Determine the [x, y] coordinate at the center of the cell enclosing the given text.  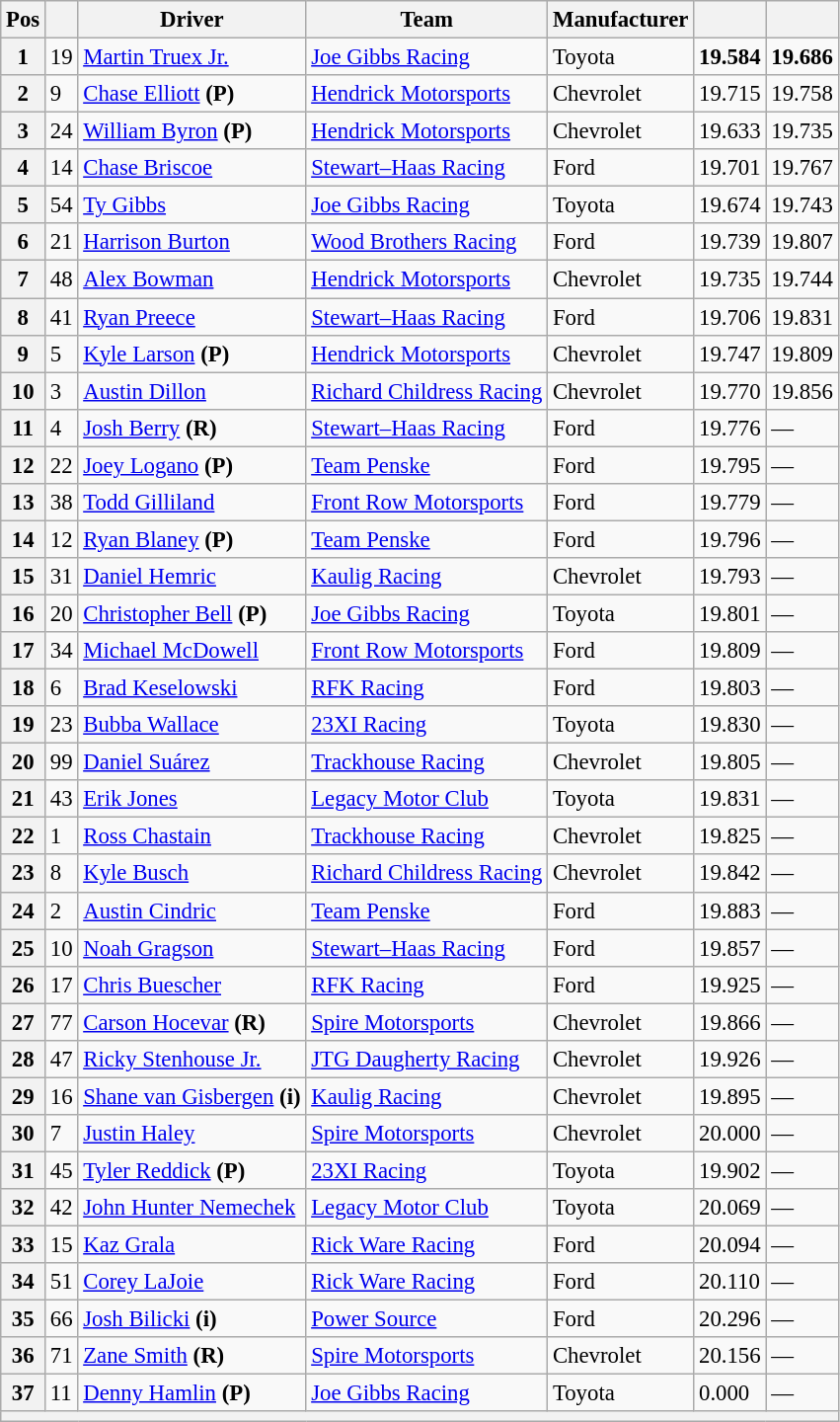
20.000 [730, 1134]
48 [61, 279]
19.825 [730, 836]
26 [24, 985]
19.796 [730, 539]
38 [61, 503]
19.747 [730, 354]
Justin Haley [191, 1134]
Noah Gragson [191, 948]
Martin Truex Jr. [191, 57]
36 [24, 1356]
19.883 [730, 910]
47 [61, 1060]
20.069 [730, 1208]
Daniel Hemric [191, 577]
19.584 [730, 57]
20.094 [730, 1245]
37 [24, 1393]
25 [24, 948]
Driver [191, 20]
19.686 [802, 57]
Kaz Grala [191, 1245]
Pos [24, 20]
43 [61, 799]
19.779 [730, 503]
19.739 [730, 242]
Tyler Reddick (P) [191, 1170]
19.706 [730, 317]
19.674 [730, 205]
Erik Jones [191, 799]
18 [24, 688]
19.776 [730, 428]
Kyle Busch [191, 874]
Daniel Suárez [191, 762]
45 [61, 1170]
19.795 [730, 465]
77 [61, 1022]
19.902 [730, 1170]
19.807 [802, 242]
32 [24, 1208]
Todd Gilliland [191, 503]
Wood Brothers Racing [426, 242]
Harrison Burton [191, 242]
19.856 [802, 391]
13 [24, 503]
51 [61, 1282]
19.805 [730, 762]
Kyle Larson (P) [191, 354]
41 [61, 317]
42 [61, 1208]
66 [61, 1319]
Manufacturer [621, 20]
27 [24, 1022]
Power Source [426, 1319]
19.743 [802, 205]
20.296 [730, 1319]
Michael McDowell [191, 651]
Brad Keselowski [191, 688]
Chase Elliott (P) [191, 94]
19.715 [730, 94]
71 [61, 1356]
19.801 [730, 613]
Austin Cindric [191, 910]
19.842 [730, 874]
19.767 [802, 168]
19.744 [802, 279]
Team [426, 20]
54 [61, 205]
Ross Chastain [191, 836]
19.758 [802, 94]
29 [24, 1096]
Joey Logano (P) [191, 465]
Alex Bowman [191, 279]
19.770 [730, 391]
Carson Hocevar (R) [191, 1022]
Josh Bilicki (i) [191, 1319]
35 [24, 1319]
19.925 [730, 985]
Corey LaJoie [191, 1282]
Christopher Bell (P) [191, 613]
Denny Hamlin (P) [191, 1393]
Ricky Stenhouse Jr. [191, 1060]
19.701 [730, 168]
19.803 [730, 688]
0.000 [730, 1393]
19.793 [730, 577]
19.857 [730, 948]
Josh Berry (R) [191, 428]
JTG Daugherty Racing [426, 1060]
19.926 [730, 1060]
20.156 [730, 1356]
Shane van Gisbergen (i) [191, 1096]
30 [24, 1134]
John Hunter Nemechek [191, 1208]
19.895 [730, 1096]
33 [24, 1245]
Chris Buescher [191, 985]
Chase Briscoe [191, 168]
19.830 [730, 725]
William Byron (P) [191, 131]
Bubba Wallace [191, 725]
99 [61, 762]
Ryan Preece [191, 317]
Ty Gibbs [191, 205]
19.633 [730, 131]
20.110 [730, 1282]
Ryan Blaney (P) [191, 539]
Zane Smith (R) [191, 1356]
19.866 [730, 1022]
Austin Dillon [191, 391]
28 [24, 1060]
